Extract the [X, Y] coordinate from the center of the cell holding the provided text.  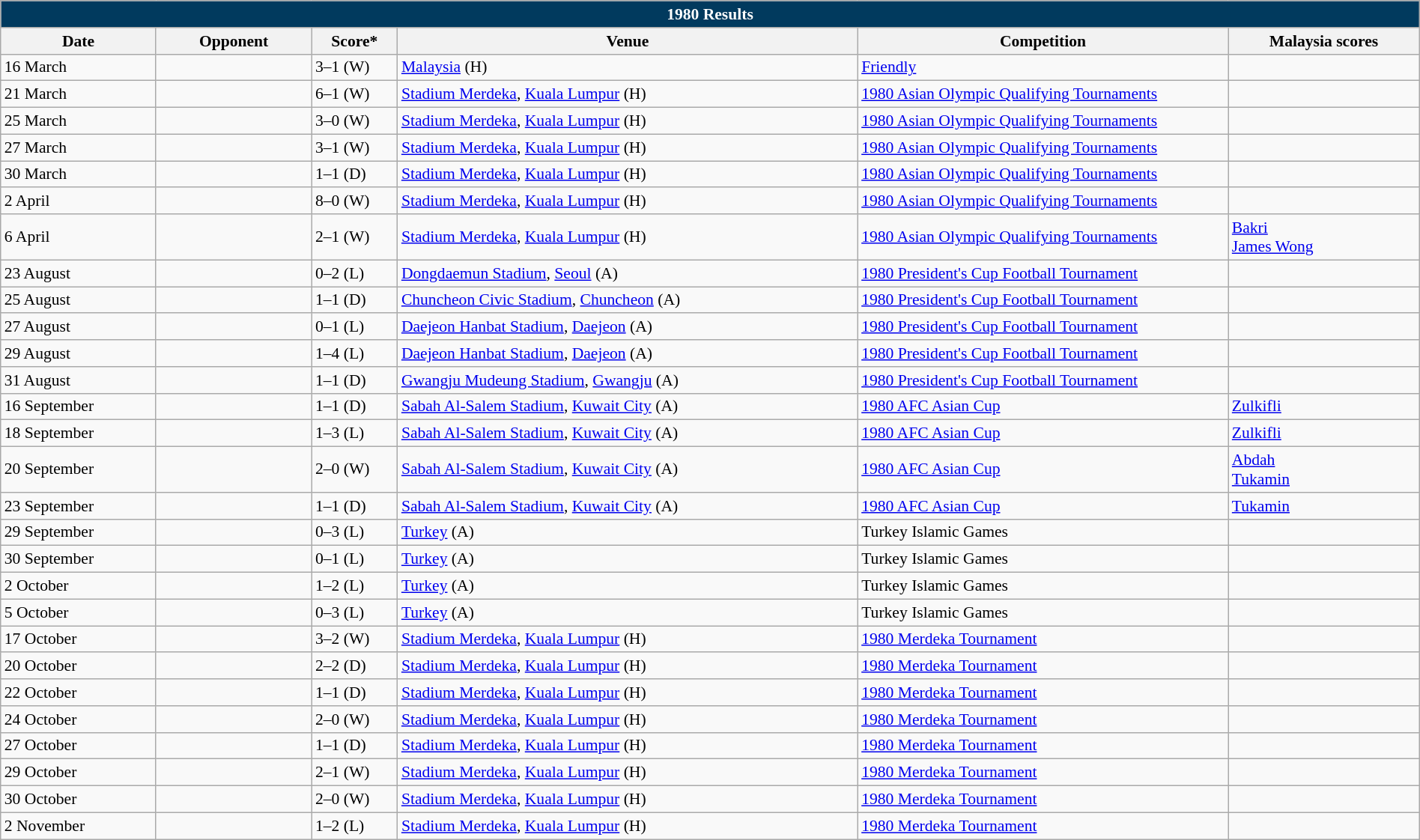
25 August [79, 300]
Tukamin [1324, 506]
20 September [79, 470]
29 September [79, 532]
22 October [79, 693]
25 March [79, 121]
Malaysia (H) [628, 67]
27 August [79, 327]
16 March [79, 67]
Friendly [1043, 67]
1980 Results [710, 14]
30 March [79, 174]
29 October [79, 773]
18 September [79, 433]
31 August [79, 380]
3–2 (W) [355, 639]
3–0 (W) [355, 121]
Venue [628, 41]
8–0 (W) [355, 201]
30 October [79, 800]
24 October [79, 719]
30 September [79, 559]
Competition [1043, 41]
Gwangju Mudeung Stadium, Gwangju (A) [628, 380]
1–4 (L) [355, 353]
Abdah Tukamin [1324, 470]
2–2 (D) [355, 666]
Chuncheon Civic Stadium, Chuncheon (A) [628, 300]
6 April [79, 237]
2 November [79, 826]
Malaysia scores [1324, 41]
29 August [79, 353]
16 September [79, 407]
2 April [79, 201]
Bakri James Wong [1324, 237]
2 October [79, 586]
Dongdaemun Stadium, Seoul (A) [628, 273]
Score* [355, 41]
6–1 (W) [355, 94]
0–2 (L) [355, 273]
Date [79, 41]
5 October [79, 612]
23 September [79, 506]
23 August [79, 273]
17 October [79, 639]
1–3 (L) [355, 433]
27 October [79, 746]
Opponent [234, 41]
20 October [79, 666]
21 March [79, 94]
27 March [79, 147]
